Pinpoint the cell where the given text exists, returning its (X, Y) midpoint coordinate. 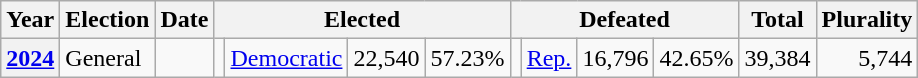
Year (30, 20)
5,744 (867, 58)
Plurality (867, 20)
22,540 (386, 58)
2024 (30, 58)
16,796 (616, 58)
Rep. (549, 58)
57.23% (468, 58)
Democratic (286, 58)
42.65% (696, 58)
Elected (362, 20)
39,384 (778, 58)
Defeated (624, 20)
Date (184, 20)
General (108, 58)
Election (108, 20)
Total (778, 20)
